Search for the cell housing the specified text and yield its (x, y) center coordinate. 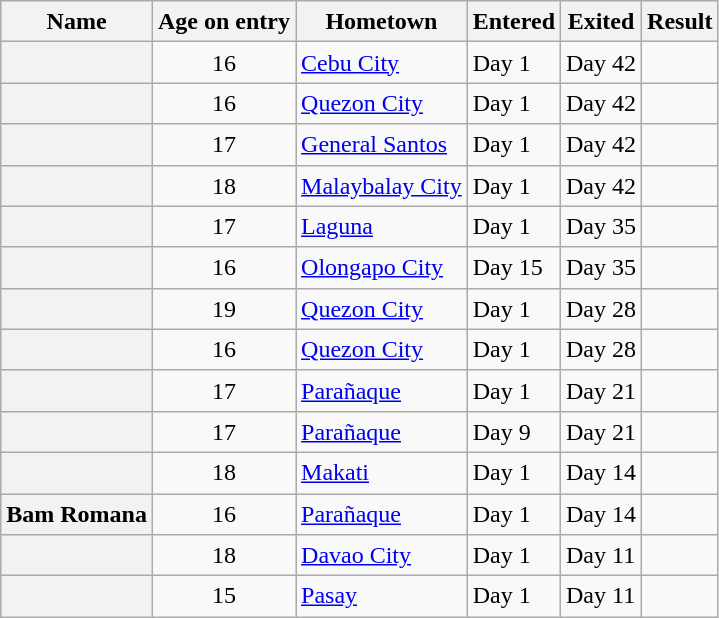
Olongapo City (382, 268)
15 (224, 596)
Entered (514, 22)
Laguna (382, 226)
Hometown (382, 22)
Pasay (382, 596)
Cebu City (382, 62)
Result (680, 22)
General Santos (382, 144)
Day 15 (514, 268)
Bam Romana (77, 514)
19 (224, 308)
Day 9 (514, 432)
Age on entry (224, 22)
Malaybalay City (382, 186)
Davao City (382, 556)
Makati (382, 472)
Exited (602, 22)
Name (77, 22)
